Pinpoint the cell where the given text exists, returning its (x, y) midpoint coordinate. 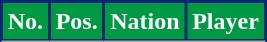
No. (26, 22)
Player (226, 22)
Nation (145, 22)
Pos. (76, 22)
